Pinpoint the cell where the given text exists, returning its (X, Y) midpoint coordinate. 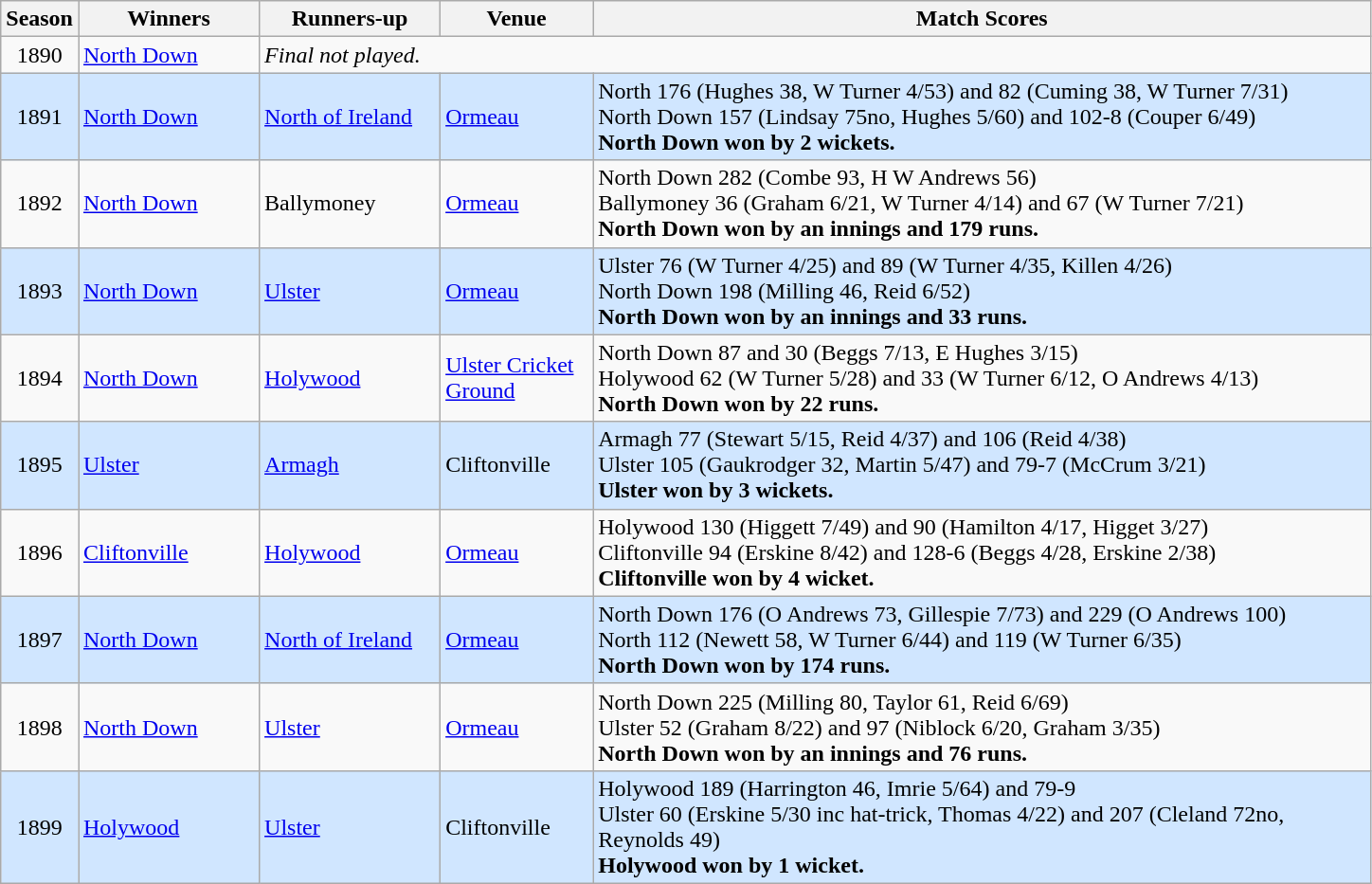
1896 (40, 552)
1894 (40, 378)
Armagh (351, 465)
Runners-up (351, 19)
Ballymoney (351, 204)
Venue (517, 19)
1890 (40, 55)
North Down 282 (Combe 93, H W Andrews 56)Ballymoney 36 (Graham 6/21, W Turner 4/14) and 67 (W Turner 7/21)North Down won by an innings and 179 runs. (982, 204)
1895 (40, 465)
North Down 225 (Milling 80, Taylor 61, Reid 6/69)Ulster 52 (Graham 8/22) and 97 (Niblock 6/20, Graham 3/35)North Down won by an innings and 76 runs. (982, 727)
1897 (40, 640)
Final not played. (815, 55)
1893 (40, 291)
1891 (40, 117)
1898 (40, 727)
Season (40, 19)
1892 (40, 204)
Ulster 76 (W Turner 4/25) and 89 (W Turner 4/35, Killen 4/26)North Down 198 (Milling 46, Reid 6/52)North Down won by an innings and 33 runs. (982, 291)
1899 (40, 826)
Armagh 77 (Stewart 5/15, Reid 4/37) and 106 (Reid 4/38)Ulster 105 (Gaukrodger 32, Martin 5/47) and 79-7 (McCrum 3/21)Ulster won by 3 wickets. (982, 465)
North Down 87 and 30 (Beggs 7/13, E Hughes 3/15)Holywood 62 (W Turner 5/28) and 33 (W Turner 6/12, O Andrews 4/13)North Down won by 22 runs. (982, 378)
Ulster Cricket Ground (517, 378)
Match Scores (982, 19)
Winners (169, 19)
